Scan for the cell matching the given text and deliver its [x, y] coordinate at center. 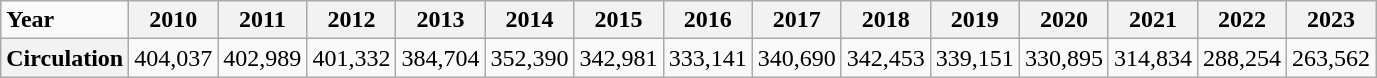
2021 [1152, 20]
342,981 [618, 58]
2012 [352, 20]
314,834 [1152, 58]
340,690 [796, 58]
330,895 [1064, 58]
404,037 [174, 58]
Year [65, 20]
2014 [530, 20]
Circulation [65, 58]
384,704 [440, 58]
2013 [440, 20]
2020 [1064, 20]
2018 [886, 20]
402,989 [262, 58]
342,453 [886, 58]
2022 [1242, 20]
2016 [708, 20]
339,151 [974, 58]
401,332 [352, 58]
263,562 [1332, 58]
2010 [174, 20]
2015 [618, 20]
2019 [974, 20]
2023 [1332, 20]
352,390 [530, 58]
2017 [796, 20]
288,254 [1242, 58]
2011 [262, 20]
333,141 [708, 58]
